For the text-containing cell, return its midpoint in (X, Y) coordinate format. 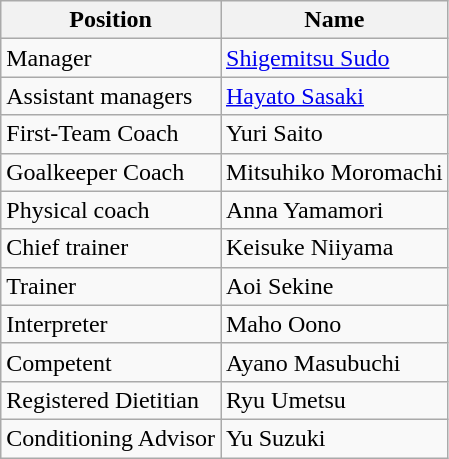
Name (334, 20)
Assistant managers (111, 96)
Goalkeeper Coach (111, 172)
Competent (111, 362)
Aoi Sekine (334, 286)
Yuri Saito (334, 134)
Mitsuhiko Moromachi (334, 172)
Hayato Sasaki (334, 96)
Maho Oono (334, 324)
Chief trainer (111, 248)
Manager (111, 58)
First-Team Coach (111, 134)
Physical coach (111, 210)
Keisuke Niiyama (334, 248)
Interpreter (111, 324)
Shigemitsu Sudo (334, 58)
Registered Dietitian (111, 400)
Ayano Masubuchi (334, 362)
Trainer (111, 286)
Yu Suzuki (334, 438)
Anna Yamamori (334, 210)
Conditioning Advisor (111, 438)
Ryu Umetsu (334, 400)
Position (111, 20)
